Locate the cell with the specified text and output its (x, y) center coordinate. 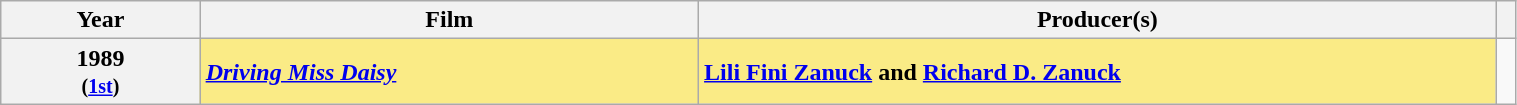
Producer(s) (1098, 20)
Lili Fini Zanuck and Richard D. Zanuck (1098, 72)
Driving Miss Daisy (449, 72)
Film (449, 20)
1989(1st) (100, 72)
Year (100, 20)
